From the cell containing the given text, extract its center point as (X, Y) coordinate. 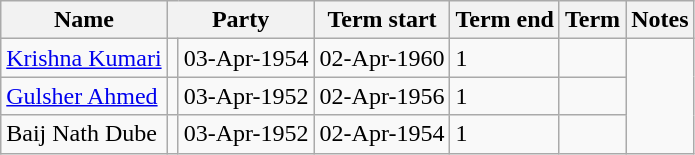
Term start (382, 20)
Gulsher Ahmed (84, 96)
02-Apr-1956 (382, 96)
Krishna Kumari (84, 58)
02-Apr-1954 (382, 134)
Notes (660, 20)
Term (592, 20)
Term end (505, 20)
Baij Nath Dube (84, 134)
Name (84, 20)
02-Apr-1960 (382, 58)
03-Apr-1954 (246, 58)
Party (240, 20)
